Locate the cell with the specified text and output its (x, y) center coordinate. 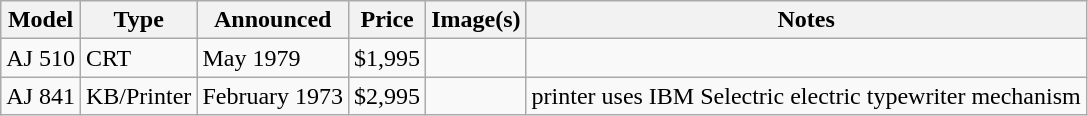
Announced (273, 20)
May 1979 (273, 58)
KB/Printer (138, 96)
Notes (806, 20)
printer uses IBM Selectric electric typewriter mechanism (806, 96)
$2,995 (388, 96)
Type (138, 20)
CRT (138, 58)
Model (41, 20)
Price (388, 20)
Image(s) (476, 20)
AJ 510 (41, 58)
$1,995 (388, 58)
AJ 841 (41, 96)
February 1973 (273, 96)
